Identify which cell holds the provided text, then report its [X, Y] central coordinate. 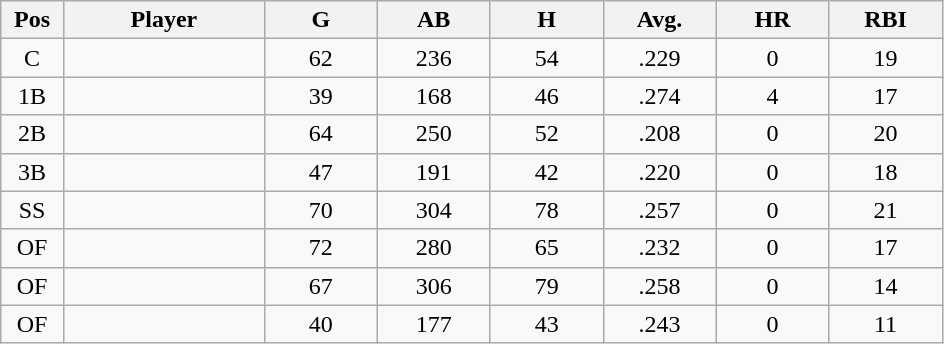
.258 [660, 286]
39 [320, 96]
14 [886, 286]
65 [546, 248]
52 [546, 134]
3B [32, 172]
19 [886, 58]
177 [434, 324]
.243 [660, 324]
2B [32, 134]
.232 [660, 248]
47 [320, 172]
.220 [660, 172]
.208 [660, 134]
62 [320, 58]
250 [434, 134]
Player [164, 20]
79 [546, 286]
70 [320, 210]
280 [434, 248]
C [32, 58]
236 [434, 58]
43 [546, 324]
AB [434, 20]
RBI [886, 20]
HR [772, 20]
SS [32, 210]
Pos [32, 20]
40 [320, 324]
20 [886, 134]
46 [546, 96]
.274 [660, 96]
72 [320, 248]
H [546, 20]
.229 [660, 58]
304 [434, 210]
54 [546, 58]
18 [886, 172]
191 [434, 172]
67 [320, 286]
11 [886, 324]
G [320, 20]
4 [772, 96]
Avg. [660, 20]
21 [886, 210]
168 [434, 96]
64 [320, 134]
1B [32, 96]
78 [546, 210]
306 [434, 286]
42 [546, 172]
.257 [660, 210]
